Return the [x, y] coordinate for the center point of the cell that contains the specified text.  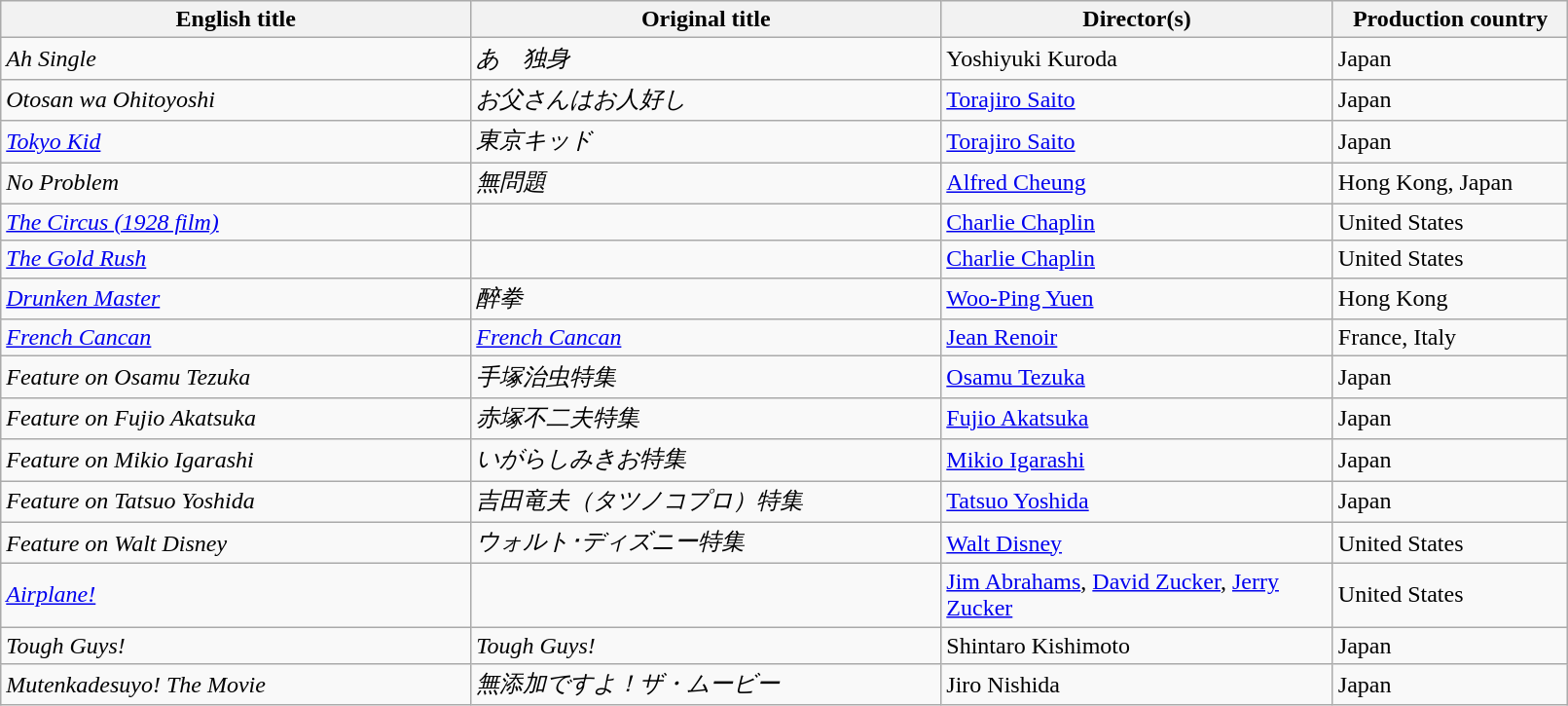
東京キッド [707, 142]
Alfred Cheung [1137, 183]
Tokyo Kid [236, 142]
Mikio Igarashi [1137, 460]
No Problem [236, 183]
Feature on Osamu Tezuka [236, 378]
吉田竜夫（タツノコプロ）特集 [707, 502]
無問題 [707, 183]
醉拳 [707, 298]
Yoshiyuki Kuroda [1137, 58]
Production country [1450, 19]
Original title [707, 19]
赤塚不二夫特集 [707, 419]
English title [236, 19]
Feature on Walt Disney [236, 543]
ウォルト･ディズニー特集 [707, 543]
Hong Kong [1450, 298]
The Circus (1928 film) [236, 222]
Drunken Master [236, 298]
Airplane! [236, 596]
手塚治虫特集 [707, 378]
Woo-Ping Yuen [1137, 298]
Walt Disney [1137, 543]
Hong Kong, Japan [1450, 183]
Otosan wa Ohitoyoshi [236, 99]
Tatsuo Yoshida [1137, 502]
Feature on Tatsuo Yoshida [236, 502]
Shintaro Kishimoto [1137, 646]
Mutenkadesuyo! The Movie [236, 686]
France, Italy [1450, 338]
Fujio Akatsuka [1137, 419]
Jiro Nishida [1137, 686]
Jim Abrahams, David Zucker, Jerry Zucker [1137, 596]
いがらしみきお特集 [707, 460]
Director(s) [1137, 19]
Ah Single [236, 58]
Feature on Mikio Igarashi [236, 460]
無添加ですよ！ザ・ムービー [707, 686]
お父さんはお人好し [707, 99]
The Gold Rush [236, 259]
Jean Renoir [1137, 338]
Feature on Fujio Akatsuka [236, 419]
あゝ独身 [707, 58]
Osamu Tezuka [1137, 378]
